Return (x, y) of the center of cell containing provided text 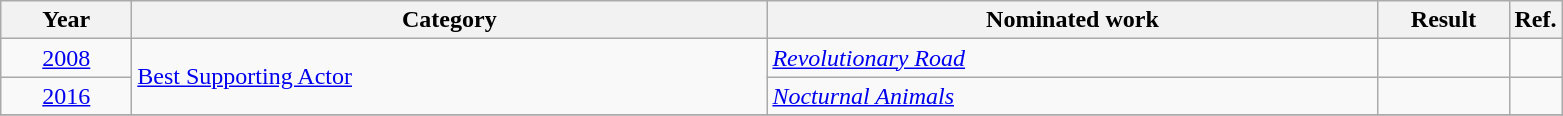
Ref. (1536, 20)
2008 (66, 58)
Nocturnal Animals (1072, 96)
2016 (66, 96)
Best Supporting Actor (450, 77)
Nominated work (1072, 20)
Result (1444, 20)
Category (450, 20)
Year (66, 20)
Revolutionary Road (1072, 58)
